Return the [X, Y] coordinate for the center point of the cell that contains the specified text.  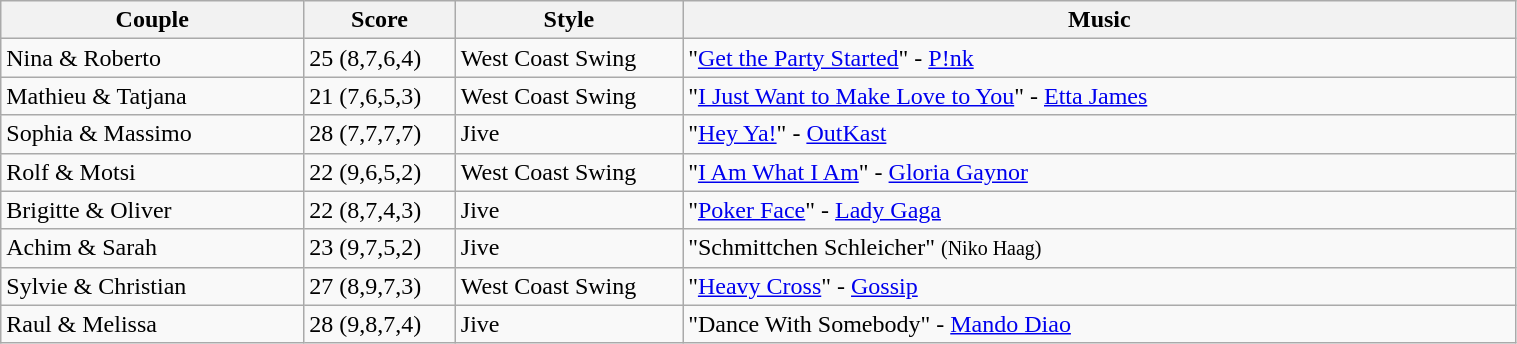
Sophia & Massimo [152, 134]
Achim & Sarah [152, 248]
28 (7,7,7,7) [380, 134]
22 (9,6,5,2) [380, 172]
22 (8,7,4,3) [380, 210]
"Schmittchen Schleicher" (Niko Haag) [1100, 248]
Style [568, 20]
Brigitte & Oliver [152, 210]
21 (7,6,5,3) [380, 96]
Score [380, 20]
"I Am What I Am" - Gloria Gaynor [1100, 172]
27 (8,9,7,3) [380, 286]
"Get the Party Started" - P!nk [1100, 58]
Mathieu & Tatjana [152, 96]
Rolf & Motsi [152, 172]
Raul & Melissa [152, 324]
25 (8,7,6,4) [380, 58]
"Heavy Cross" - Gossip [1100, 286]
28 (9,8,7,4) [380, 324]
"Hey Ya!" - OutKast [1100, 134]
"Poker Face" - Lady Gaga [1100, 210]
Music [1100, 20]
23 (9,7,5,2) [380, 248]
Nina & Roberto [152, 58]
"Dance With Somebody" - Mando Diao [1100, 324]
Couple [152, 20]
Sylvie & Christian [152, 286]
"I Just Want to Make Love to You" - Etta James [1100, 96]
